Search for the cell housing the specified text and yield its (x, y) center coordinate. 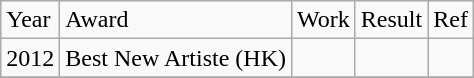
Best New Artiste (HK) (176, 58)
Award (176, 20)
2012 (30, 58)
Ref (451, 20)
Year (30, 20)
Work (324, 20)
Result (391, 20)
